Determine the [x, y] coordinate at the center of the cell enclosing the given text.  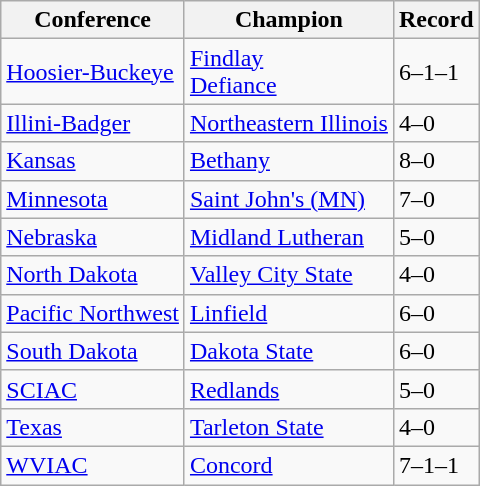
Tarleton State [288, 427]
Record [436, 20]
Kansas [93, 161]
7–1–1 [436, 465]
FindlayDefiance [288, 72]
Midland Lutheran [288, 237]
Illini-Badger [93, 123]
Concord [288, 465]
6–1–1 [436, 72]
WVIAC [93, 465]
8–0 [436, 161]
Conference [93, 20]
Northeastern Illinois [288, 123]
Pacific Northwest [93, 313]
SCIAC [93, 389]
Texas [93, 427]
Bethany [288, 161]
Hoosier-Buckeye [93, 72]
Valley City State [288, 275]
Nebraska [93, 237]
Minnesota [93, 199]
Dakota State [288, 351]
Redlands [288, 389]
North Dakota [93, 275]
7–0 [436, 199]
South Dakota [93, 351]
Saint John's (MN) [288, 199]
Linfield [288, 313]
Champion [288, 20]
